Provide the [x, y] coordinate of the cell's center where the given text is located.  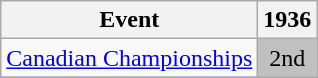
1936 [288, 20]
2nd [288, 58]
Event [130, 20]
Canadian Championships [130, 58]
